Return the [X, Y] coordinate for the center point of the cell that contains the specified text.  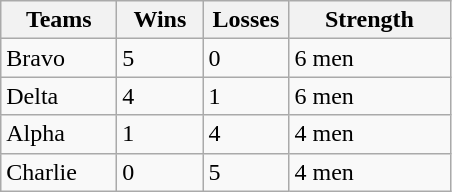
Strength [370, 20]
Losses [246, 20]
Bravo [59, 58]
Delta [59, 96]
Charlie [59, 172]
Wins [160, 20]
Alpha [59, 134]
Teams [59, 20]
